Detect which cell encompasses the target text, then output its (x, y) center coordinate. 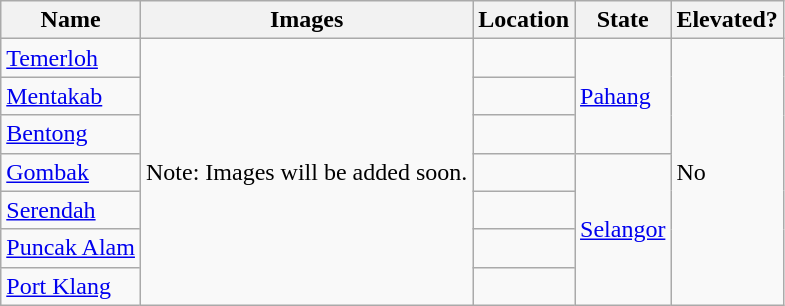
Pahang (623, 96)
Gombak (71, 172)
Port Klang (71, 286)
Elevated? (727, 20)
Bentong (71, 134)
Puncak Alam (71, 248)
Location (524, 20)
Serendah (71, 210)
Name (71, 20)
Temerloh (71, 58)
Mentakab (71, 96)
Images (306, 20)
State (623, 20)
No (727, 172)
Note: Images will be added soon. (306, 172)
Selangor (623, 229)
